Search for the cell housing the specified text and yield its (X, Y) center coordinate. 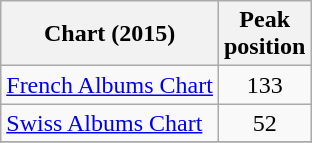
Peakposition (264, 34)
Chart (2015) (110, 34)
52 (264, 123)
French Albums Chart (110, 85)
Swiss Albums Chart (110, 123)
133 (264, 85)
